Return (x, y) of the center of cell containing provided text 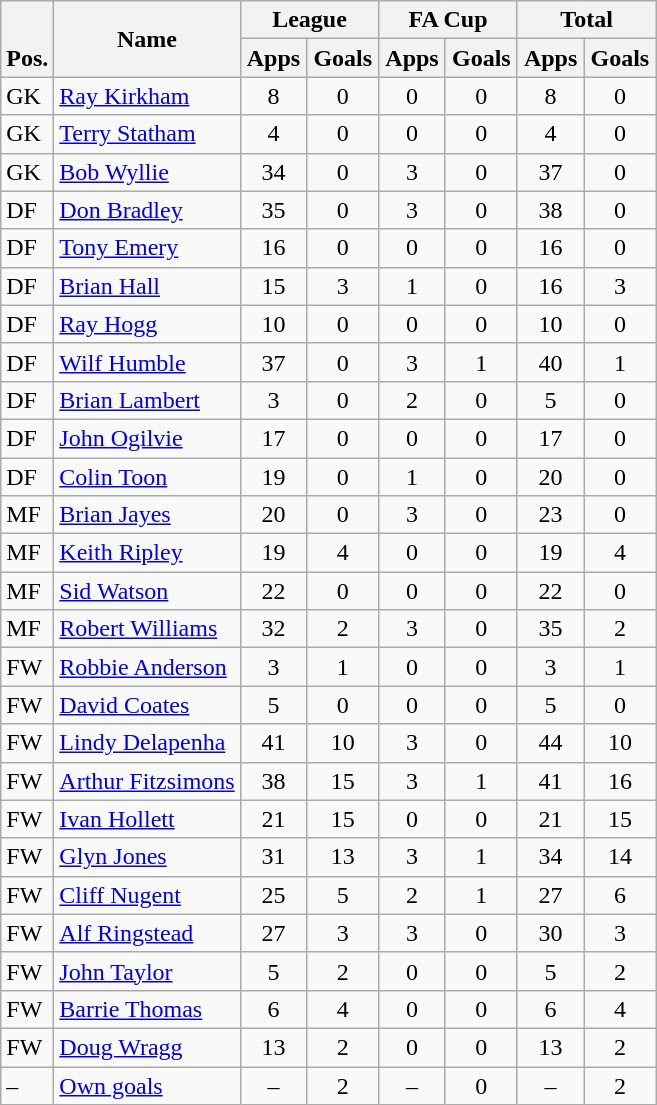
Doug Wragg (147, 1047)
Brian Hall (147, 286)
Tony Emery (147, 248)
Total (586, 20)
40 (550, 362)
32 (274, 629)
Colin Toon (147, 477)
John Ogilvie (147, 438)
Ray Kirkham (147, 96)
14 (620, 857)
Glyn Jones (147, 857)
30 (550, 933)
Brian Lambert (147, 400)
Bob Wyllie (147, 172)
31 (274, 857)
Arthur Fitzsimons (147, 781)
Sid Watson (147, 591)
Ivan Hollett (147, 819)
Brian Jayes (147, 515)
Own goals (147, 1085)
Pos. (28, 39)
Name (147, 39)
FA Cup (448, 20)
Robbie Anderson (147, 667)
Wilf Humble (147, 362)
Cliff Nugent (147, 895)
Terry Statham (147, 134)
Alf Ringstead (147, 933)
Lindy Delapenha (147, 743)
Robert Williams (147, 629)
Ray Hogg (147, 324)
League (310, 20)
25 (274, 895)
Don Bradley (147, 210)
44 (550, 743)
Barrie Thomas (147, 1009)
23 (550, 515)
David Coates (147, 705)
John Taylor (147, 971)
Keith Ripley (147, 553)
